Capture the cell that displays the provided text and extract its (X, Y) central coordinate. 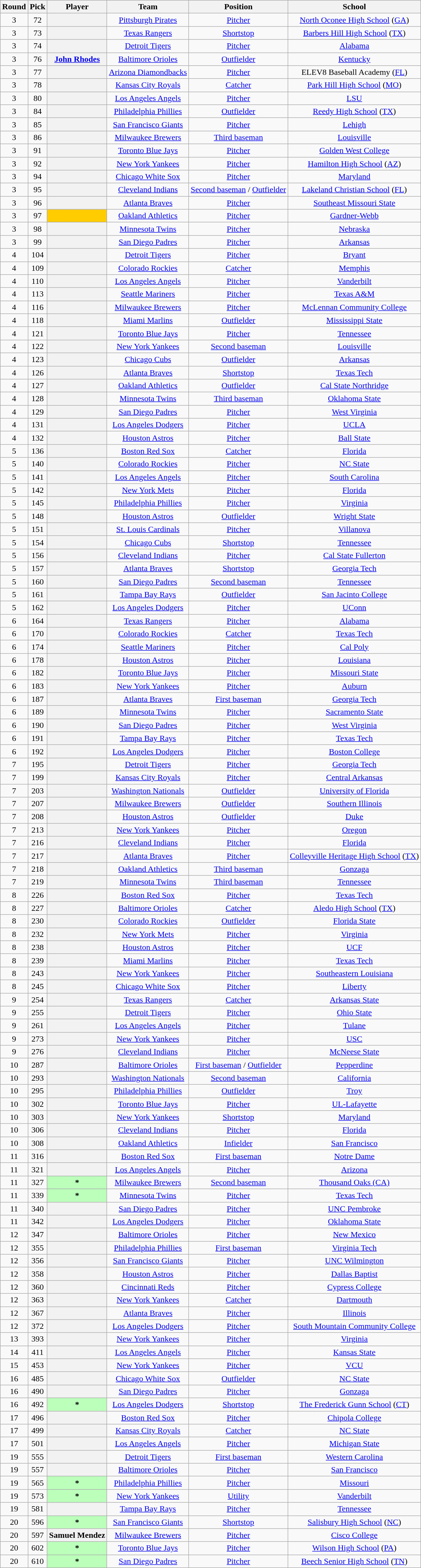
Gardner-Webb (354, 216)
Wright State (354, 516)
255 (37, 1013)
15 (14, 1365)
156 (37, 555)
207 (37, 804)
Mississippi State (354, 320)
86 (37, 137)
Cal Poly (354, 647)
232 (37, 934)
Bryant (354, 255)
ELEV8 Baseball Academy (FL) (354, 72)
14 (14, 1352)
174 (37, 647)
Tulane (354, 1026)
340 (37, 1208)
Team (148, 7)
276 (37, 1052)
South Mountain Community College (354, 1326)
Lehigh (354, 124)
Sacramento State (354, 712)
Southeast Missouri State (354, 203)
192 (37, 751)
118 (37, 320)
Samuel Mendez (77, 1535)
The Frederick Gunn School (CT) (354, 1404)
Louisiana (354, 660)
Missouri (354, 1483)
160 (37, 582)
164 (37, 621)
Arkansas State (354, 1000)
273 (37, 1039)
363 (37, 1300)
161 (37, 595)
596 (37, 1522)
113 (37, 294)
Ohio State (354, 1013)
321 (37, 1169)
Kansas State (354, 1352)
555 (37, 1457)
227 (37, 908)
Infielder (238, 1143)
Second baseman / Outfielder (238, 190)
132 (37, 438)
238 (37, 947)
151 (37, 529)
UNC Wilmington (354, 1261)
Southern Illinois (354, 804)
154 (37, 542)
170 (37, 634)
126 (37, 372)
Dartmouth (354, 1300)
358 (37, 1274)
243 (37, 973)
217 (37, 856)
Cal State Fullerton (354, 555)
302 (37, 1104)
Reedy High School (TX) (354, 111)
162 (37, 608)
Barbers Hill High School (TX) (354, 33)
183 (37, 686)
303 (37, 1117)
127 (37, 386)
Pick (37, 7)
Duke (354, 817)
LSU (354, 98)
602 (37, 1548)
295 (37, 1091)
97 (37, 216)
360 (37, 1287)
Ball State (354, 438)
367 (37, 1313)
573 (37, 1496)
191 (37, 738)
95 (37, 190)
Nebraska (354, 229)
Wilson High School (PA) (354, 1548)
Cincinnati Reds (148, 1287)
Cal State Northridge (354, 386)
School (354, 7)
Aledo High School (TX) (354, 908)
287 (37, 1065)
UL-Lafayette (354, 1104)
157 (37, 568)
McNeese State (354, 1052)
213 (37, 830)
Boston College (354, 751)
Player (77, 7)
77 (37, 72)
California (354, 1078)
141 (37, 477)
492 (37, 1404)
Missouri State (354, 673)
USC (354, 1039)
128 (37, 399)
San Jacinto College (354, 595)
411 (37, 1352)
Thousand Oaks (CA) (354, 1182)
123 (37, 359)
372 (37, 1326)
203 (37, 790)
261 (37, 1026)
New Mexico (354, 1235)
Western Carolina (354, 1457)
316 (37, 1156)
610 (37, 1561)
78 (37, 85)
96 (37, 203)
122 (37, 346)
Virginia Tech (354, 1248)
Central Arkansas (354, 777)
UConn (354, 608)
94 (37, 177)
239 (37, 960)
99 (37, 242)
499 (37, 1431)
148 (37, 516)
Troy (354, 1091)
74 (37, 46)
Position (238, 7)
218 (37, 869)
Pepperdine (354, 1065)
92 (37, 164)
Colleyville Heritage High School (TX) (354, 856)
216 (37, 843)
13 (14, 1339)
Round (14, 7)
245 (37, 986)
Chipola College (354, 1418)
116 (37, 307)
131 (37, 425)
Florida State (354, 921)
Liberty (354, 986)
182 (37, 673)
199 (37, 777)
226 (37, 895)
UNC Pembroke (354, 1208)
Lakeland Christian School (FL) (354, 190)
Golden West College (354, 150)
91 (37, 150)
453 (37, 1365)
104 (37, 255)
84 (37, 111)
581 (37, 1509)
Memphis (354, 268)
John Rhodes (77, 59)
VCU (354, 1365)
Notre Dame (354, 1156)
St. Louis Cardinals (148, 529)
195 (37, 764)
Hamilton High School (AZ) (354, 164)
355 (37, 1248)
356 (37, 1261)
UCLA (354, 425)
Auburn (354, 686)
UCF (354, 947)
McLennan Community College (354, 307)
565 (37, 1483)
140 (37, 464)
73 (37, 33)
121 (37, 333)
80 (37, 98)
293 (37, 1078)
Pittsburgh Pirates (148, 20)
136 (37, 451)
485 (37, 1378)
Cypress College (354, 1287)
Michigan State (354, 1444)
490 (37, 1391)
72 (37, 20)
129 (37, 412)
Park Hill High School (MO) (354, 85)
Villanova (354, 529)
Utility (238, 1496)
Arizona (354, 1169)
University of Florida (354, 790)
597 (37, 1535)
85 (37, 124)
Dallas Baptist (354, 1274)
110 (37, 281)
Oregon (354, 830)
219 (37, 882)
230 (37, 921)
189 (37, 712)
308 (37, 1143)
First baseman / Outfielder (238, 1065)
187 (37, 699)
145 (37, 503)
190 (37, 725)
Salisbury High School (NC) (354, 1522)
208 (37, 817)
Illinois (354, 1313)
109 (37, 268)
Southeastern Louisiana (354, 973)
342 (37, 1222)
Beech Senior High School (TN) (354, 1561)
142 (37, 490)
339 (37, 1195)
South Carolina (354, 477)
98 (37, 229)
347 (37, 1235)
496 (37, 1418)
Arizona Diamondbacks (148, 72)
501 (37, 1444)
254 (37, 1000)
327 (37, 1182)
76 (37, 59)
306 (37, 1130)
178 (37, 660)
Kentucky (354, 59)
557 (37, 1470)
Cisco College (354, 1535)
North Oconee High School (GA) (354, 20)
Texas A&M (354, 294)
393 (37, 1339)
